Find where the given text appears and provide that cell's center as (X, Y) coordinate. 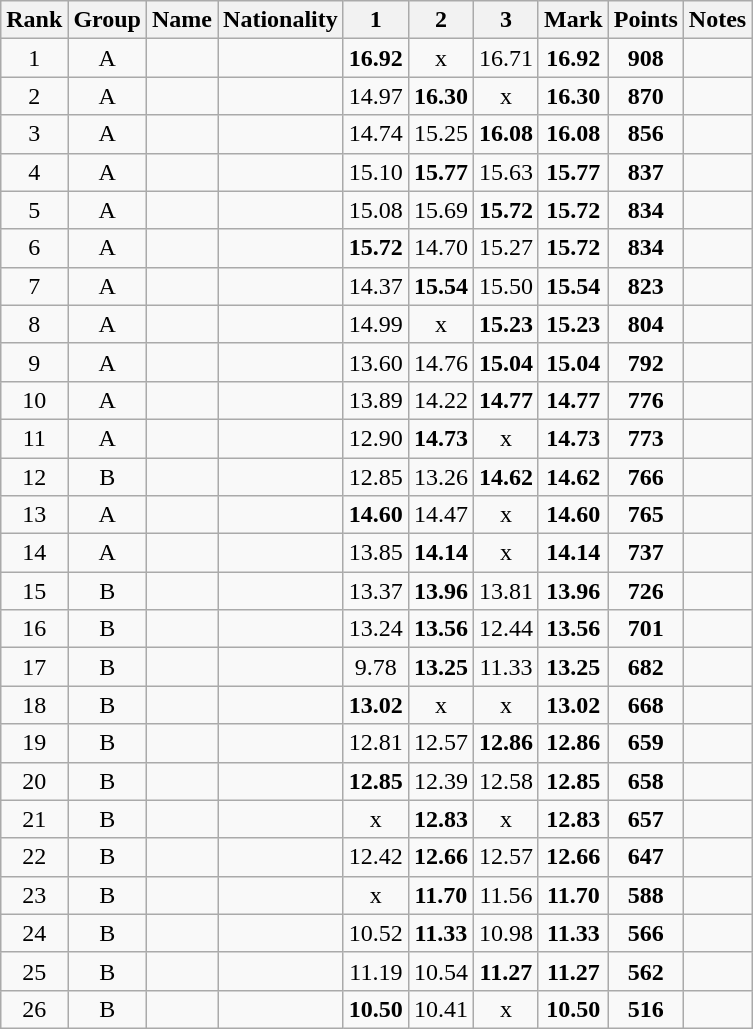
15 (34, 591)
15.69 (440, 210)
682 (646, 667)
Mark (573, 20)
13.24 (376, 629)
13.37 (376, 591)
10.98 (506, 933)
8 (34, 324)
14.47 (440, 515)
22 (34, 857)
13.60 (376, 362)
10.52 (376, 933)
16 (34, 629)
13.85 (376, 553)
792 (646, 362)
14.37 (376, 286)
Rank (34, 20)
701 (646, 629)
657 (646, 819)
10 (34, 400)
Points (646, 20)
11 (34, 438)
870 (646, 96)
7 (34, 286)
13.89 (376, 400)
12.42 (376, 857)
647 (646, 857)
737 (646, 553)
Group (108, 20)
17 (34, 667)
15.50 (506, 286)
837 (646, 172)
908 (646, 58)
15.27 (506, 248)
562 (646, 971)
766 (646, 477)
13 (34, 515)
659 (646, 743)
4 (34, 172)
15.10 (376, 172)
Name (182, 20)
5 (34, 210)
9 (34, 362)
23 (34, 895)
15.25 (440, 134)
12 (34, 477)
25 (34, 971)
26 (34, 1009)
856 (646, 134)
Notes (717, 20)
10.54 (440, 971)
12.58 (506, 781)
11.56 (506, 895)
Nationality (281, 20)
16.71 (506, 58)
19 (34, 743)
588 (646, 895)
20 (34, 781)
15.08 (376, 210)
12.39 (440, 781)
10.41 (440, 1009)
566 (646, 933)
12.44 (506, 629)
24 (34, 933)
668 (646, 705)
21 (34, 819)
15.63 (506, 172)
14.76 (440, 362)
18 (34, 705)
776 (646, 400)
516 (646, 1009)
13.26 (440, 477)
726 (646, 591)
14.97 (376, 96)
14.99 (376, 324)
13.81 (506, 591)
658 (646, 781)
14 (34, 553)
14.22 (440, 400)
12.81 (376, 743)
11.19 (376, 971)
9.78 (376, 667)
804 (646, 324)
6 (34, 248)
773 (646, 438)
12.90 (376, 438)
14.70 (440, 248)
765 (646, 515)
823 (646, 286)
14.74 (376, 134)
